Return [X, Y] of the center of cell containing provided text 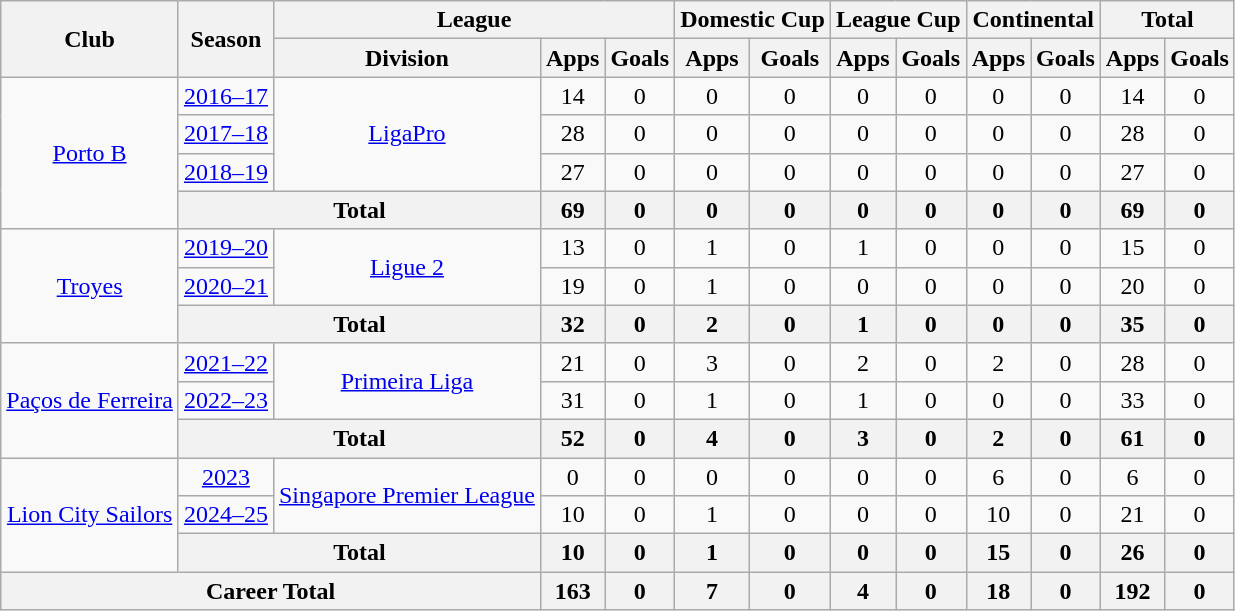
LigaPro [406, 134]
2020–21 [226, 286]
Division [406, 58]
Ligue 2 [406, 267]
Domestic Cup [753, 20]
League Cup [898, 20]
Troyes [90, 286]
Porto B [90, 153]
Singapore Premier League [406, 496]
Season [226, 39]
13 [572, 248]
31 [572, 400]
2016–17 [226, 96]
Continental [1033, 20]
19 [572, 286]
Lion City Sailors [90, 515]
Career Total [271, 591]
33 [1132, 400]
163 [572, 591]
Paços de Ferreira [90, 400]
2018–19 [226, 172]
20 [1132, 286]
2021–22 [226, 362]
61 [1132, 438]
2019–20 [226, 248]
Primeira Liga [406, 381]
2022–23 [226, 400]
35 [1132, 324]
Club [90, 39]
2017–18 [226, 134]
26 [1132, 553]
2024–25 [226, 515]
7 [712, 591]
192 [1132, 591]
2023 [226, 477]
32 [572, 324]
52 [572, 438]
18 [998, 591]
League [474, 20]
